For the text-containing cell, return its midpoint in (X, Y) coordinate format. 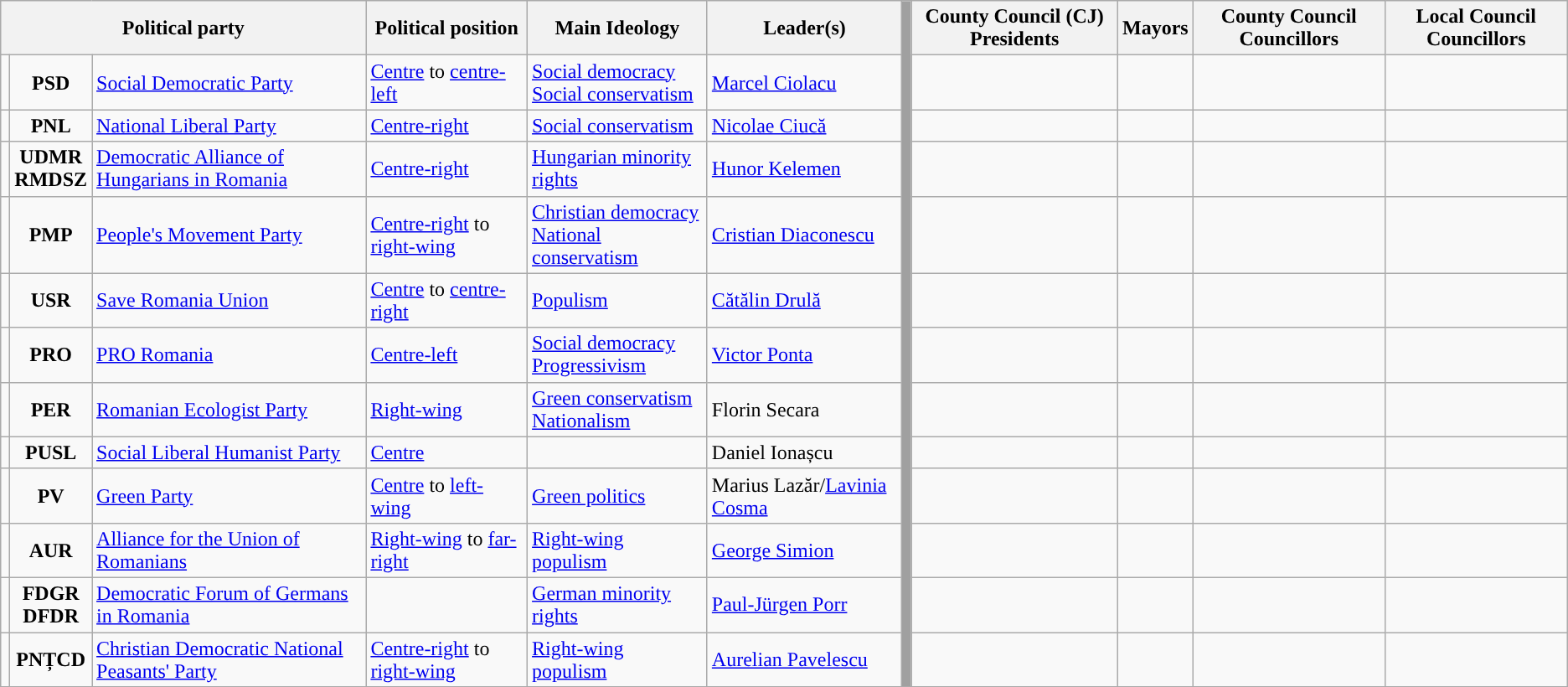
Centre to left-wing (447, 496)
Paul-Jürgen Porr (804, 605)
Victor Ponta (804, 355)
Aurelian Pavelescu (804, 659)
Romanian Ecologist Party (230, 409)
Political party (183, 28)
PV (51, 496)
Social democracySocial conservatism (618, 82)
Green Party (230, 496)
UDMRRMDSZ (51, 169)
PMP (51, 235)
Social conservatism (618, 126)
Right-wing (447, 409)
Democratic Alliance of Hungarians in Romania (230, 169)
Centre to centre-right (447, 300)
Green politics (618, 496)
Leader(s) (804, 28)
Centre (447, 452)
Florin Secara (804, 409)
Centre to centre-left (447, 82)
Social democracyProgressivism (618, 355)
PNL (51, 126)
County Council (CJ) Presidents (1015, 28)
PER (51, 409)
Christian democracyNational conservatism (618, 235)
People's Movement Party (230, 235)
PRO Romania (230, 355)
Daniel Ionașcu (804, 452)
Social Liberal Humanist Party (230, 452)
Right-wing to far-right (447, 550)
Cătălin Drulă (804, 300)
Marius Lazăr/Lavinia Cosma (804, 496)
FDGRDFDR (51, 605)
Main Ideology (618, 28)
County Council Councillors (1288, 28)
Marcel Ciolacu (804, 82)
Nicolae Ciucă (804, 126)
Mayors (1156, 28)
Hungarian minority rights (618, 169)
Democratic Forum of Germans in Romania (230, 605)
Cristian Diaconescu (804, 235)
PRO (51, 355)
Political position (447, 28)
George Simion (804, 550)
Save Romania Union (230, 300)
Green conservatism Nationalism (618, 409)
Populism (618, 300)
German minority rights (618, 605)
Social Democratic Party (230, 82)
Christian Democratic National Peasants' Party (230, 659)
PNȚCD (51, 659)
USR (51, 300)
National Liberal Party (230, 126)
PSD (51, 82)
Alliance for the Union of Romanians (230, 550)
Hunor Kelemen (804, 169)
Local Council Councillors (1476, 28)
AUR (51, 550)
PUSL (51, 452)
Centre-left (447, 355)
